Return [X, Y] of the center of cell containing provided text 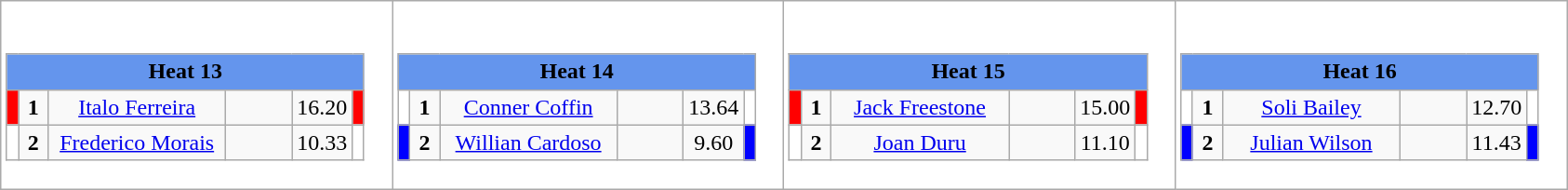
11.10 [1105, 142]
Joan Duru [921, 142]
11.43 [1497, 142]
16.20 [322, 107]
Soli Bailey [1311, 107]
Heat 15 [968, 72]
Frederico Morais [138, 142]
Heat 14 1 Conner Coffin 13.64 2 Willian Cardoso 9.60 [588, 95]
12.70 [1497, 107]
13.64 [714, 107]
Heat 14 [577, 72]
Heat 13 [185, 72]
Willian Cardoso [528, 142]
Heat 16 [1360, 72]
9.60 [714, 142]
Jack Freestone [921, 107]
Italo Ferreira [138, 107]
Heat 16 1 Soli Bailey 12.70 2 Julian Wilson 11.43 [1371, 95]
Conner Coffin [528, 107]
15.00 [1105, 107]
Heat 13 1 Italo Ferreira 16.20 2 Frederico Morais 10.33 [197, 95]
10.33 [322, 142]
Julian Wilson [1311, 142]
Heat 15 1 Jack Freestone 15.00 2 Joan Duru 11.10 [980, 95]
